Scan for the cell matching the given text and deliver its (X, Y) coordinate at center. 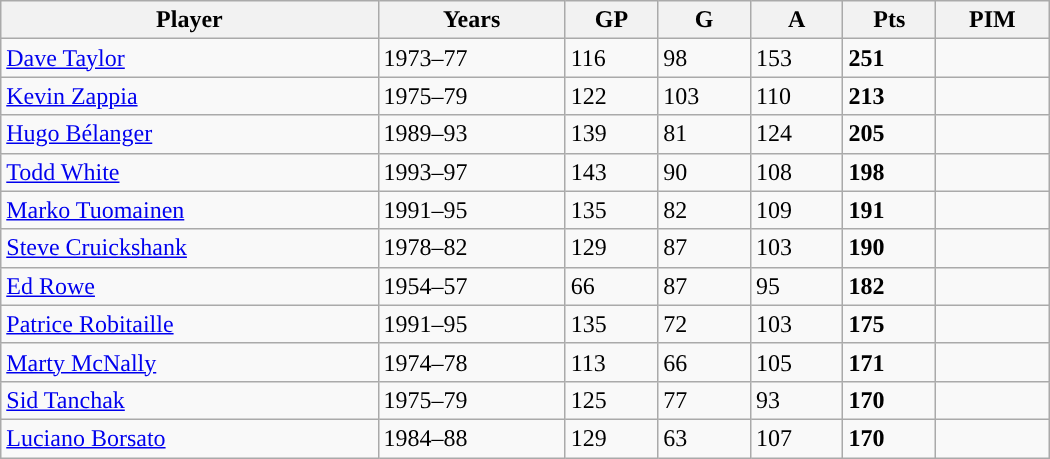
1954–57 (472, 286)
205 (890, 134)
1974–78 (472, 362)
190 (890, 248)
213 (890, 96)
63 (704, 438)
Years (472, 20)
Marty McNally (190, 362)
G (704, 20)
A (796, 20)
143 (612, 172)
Ed Rowe (190, 286)
109 (796, 210)
82 (704, 210)
77 (704, 400)
Luciano Borsato (190, 438)
PIM (993, 20)
Pts (890, 20)
Player (190, 20)
95 (796, 286)
108 (796, 172)
Steve Cruickshank (190, 248)
191 (890, 210)
124 (796, 134)
110 (796, 96)
122 (612, 96)
171 (890, 362)
72 (704, 324)
1973–77 (472, 58)
Dave Taylor (190, 58)
GP (612, 20)
Hugo Bélanger (190, 134)
182 (890, 286)
93 (796, 400)
1978–82 (472, 248)
113 (612, 362)
Kevin Zappia (190, 96)
116 (612, 58)
153 (796, 58)
Patrice Robitaille (190, 324)
1993–97 (472, 172)
175 (890, 324)
Sid Tanchak (190, 400)
105 (796, 362)
Marko Tuomainen (190, 210)
1984–88 (472, 438)
125 (612, 400)
Todd White (190, 172)
1989–93 (472, 134)
251 (890, 58)
98 (704, 58)
139 (612, 134)
198 (890, 172)
107 (796, 438)
90 (704, 172)
81 (704, 134)
